Determine the (X, Y) coordinate at the center of the cell enclosing the given text.  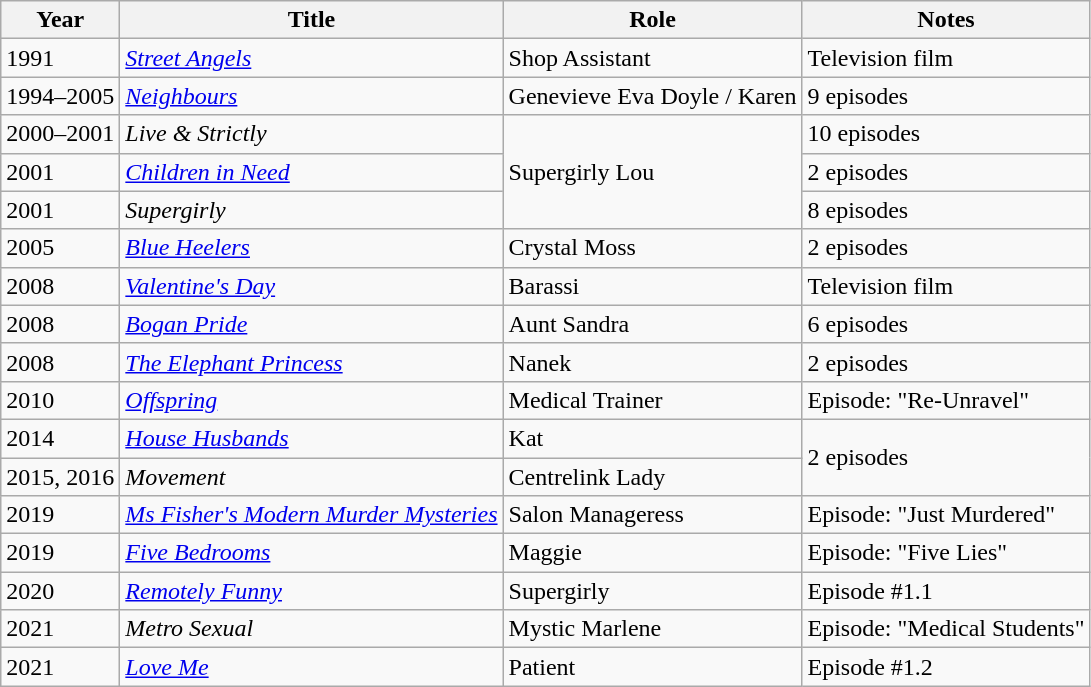
Ms Fisher's Modern Murder Mysteries (312, 515)
Episode #1.2 (946, 667)
Episode: "Five Lies" (946, 553)
Metro Sexual (312, 629)
Live & Strictly (312, 134)
House Husbands (312, 438)
Episode #1.1 (946, 591)
Five Bedrooms (312, 553)
Offspring (312, 400)
2000–2001 (60, 134)
Supergirly Lou (652, 172)
Maggie (652, 553)
8 episodes (946, 210)
Valentine's Day (312, 286)
2010 (60, 400)
Crystal Moss (652, 248)
Love Me (312, 667)
10 episodes (946, 134)
Blue Heelers (312, 248)
Mystic Marlene (652, 629)
Notes (946, 20)
Aunt Sandra (652, 324)
Episode: "Medical Students" (946, 629)
Neighbours (312, 96)
Episode: "Just Murdered" (946, 515)
Genevieve Eva Doyle / Karen (652, 96)
Year (60, 20)
Barassi (652, 286)
2015, 2016 (60, 477)
2005 (60, 248)
Children in Need (312, 172)
Centrelink Lady (652, 477)
Patient (652, 667)
Remotely Funny (312, 591)
Kat (652, 438)
Shop Assistant (652, 58)
Title (312, 20)
Bogan Pride (312, 324)
Nanek (652, 362)
Medical Trainer (652, 400)
Movement (312, 477)
2014 (60, 438)
1994–2005 (60, 96)
The Elephant Princess (312, 362)
Episode: "Re-Unravel" (946, 400)
6 episodes (946, 324)
1991 (60, 58)
9 episodes (946, 96)
Salon Manageress (652, 515)
Role (652, 20)
2020 (60, 591)
Street Angels (312, 58)
